Determine the [x, y] coordinate at the center of the cell enclosing the given text.  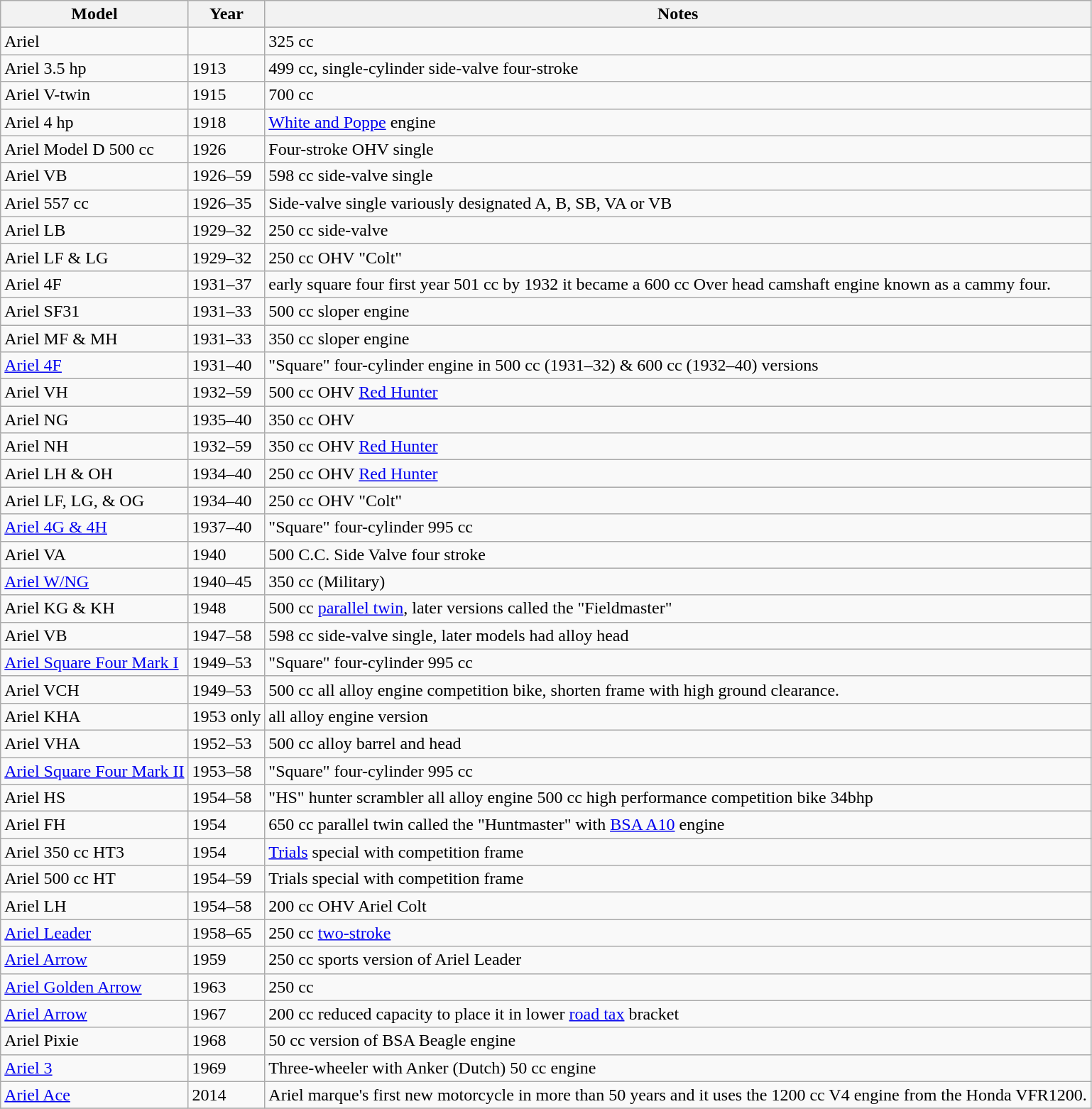
1953 only [226, 716]
350 cc OHV [678, 420]
1915 [226, 95]
Ariel 350 cc HT3 [94, 852]
598 cc side-valve single, later models had alloy head [678, 635]
500 cc alloy barrel and head [678, 743]
Ariel KG & KH [94, 608]
1968 [226, 1041]
Side-valve single variously designated A, B, SB, VA or VB [678, 203]
Ariel SF31 [94, 311]
Ariel Model D 500 cc [94, 149]
250 cc OHV Red Hunter [678, 474]
Model [94, 14]
Ariel Leader [94, 933]
Ariel LH & OH [94, 474]
1969 [226, 1068]
Ariel Ace [94, 1095]
Three-wheeler with Anker (Dutch) 50 cc engine [678, 1068]
1963 [226, 987]
1959 [226, 960]
early square four first year 501 cc by 1932 it became a 600 cc Over head camshaft engine known as a cammy four. [678, 284]
1940–45 [226, 581]
Ariel LB [94, 230]
Year [226, 14]
Ariel LF & LG [94, 257]
Ariel VA [94, 554]
Ariel 4G & 4H [94, 528]
Ariel LH [94, 906]
Ariel V-twin [94, 95]
Ariel Square Four Mark II [94, 770]
Ariel KHA [94, 716]
325 cc [678, 41]
500 cc parallel twin, later versions called the "Fieldmaster" [678, 608]
Ariel Golden Arrow [94, 987]
Ariel 3.5 hp [94, 68]
Ariel VH [94, 393]
500 cc all alloy engine competition bike, shorten frame with high ground clearance. [678, 689]
1931–40 [226, 366]
1954–59 [226, 879]
250 cc sports version of Ariel Leader [678, 960]
200 cc OHV Ariel Colt [678, 906]
1940 [226, 554]
Ariel MF & MH [94, 339]
350 cc (Military) [678, 581]
200 cc reduced capacity to place it in lower road tax bracket [678, 1014]
all alloy engine version [678, 716]
Ariel 4 hp [94, 122]
Ariel VHA [94, 743]
Ariel 500 cc HT [94, 879]
500 cc OHV Red Hunter [678, 393]
1958–65 [226, 933]
1952–53 [226, 743]
350 cc OHV Red Hunter [678, 447]
Ariel Pixie [94, 1041]
Ariel 3 [94, 1068]
1926–35 [226, 203]
Ariel 557 cc [94, 203]
1926–59 [226, 176]
Ariel NG [94, 420]
Ariel Square Four Mark I [94, 662]
Ariel VCH [94, 689]
Ariel [94, 41]
Ariel HS [94, 798]
Four-stroke OHV single [678, 149]
250 cc [678, 987]
350 cc sloper engine [678, 339]
50 cc version of BSA Beagle engine [678, 1041]
1926 [226, 149]
Ariel W/NG [94, 581]
White and Poppe engine [678, 122]
499 cc, single-cylinder side-valve four-stroke [678, 68]
1967 [226, 1014]
Ariel LF, LG, & OG [94, 501]
700 cc [678, 95]
500 C.C. Side Valve four stroke [678, 554]
Notes [678, 14]
1913 [226, 68]
1918 [226, 122]
"Square" four-cylinder engine in 500 cc (1931–32) & 600 cc (1932–40) versions [678, 366]
500 cc sloper engine [678, 311]
1937–40 [226, 528]
"HS" hunter scrambler all alloy engine 500 cc high performance competition bike 34bhp [678, 798]
Ariel NH [94, 447]
1947–58 [226, 635]
2014 [226, 1095]
Ariel marque's first new motorcycle in more than 50 years and it uses the 1200 cc V4 engine from the Honda VFR1200. [678, 1095]
1953–58 [226, 770]
1935–40 [226, 420]
250 cc side-valve [678, 230]
1931–37 [226, 284]
1948 [226, 608]
Ariel FH [94, 825]
250 cc two-stroke [678, 933]
650 cc parallel twin called the "Huntmaster" with BSA A10 engine [678, 825]
598 cc side-valve single [678, 176]
